Scan for the cell matching the given text and deliver its (X, Y) coordinate at center. 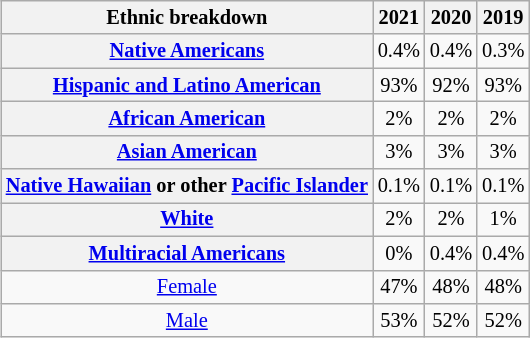
Multiracial Americans (187, 253)
2020 (451, 18)
92% (451, 85)
0.3% (503, 51)
53% (399, 321)
2021 (399, 18)
Asian American (187, 152)
White (187, 220)
0% (399, 253)
47% (399, 287)
African American (187, 119)
Native Hawaiian or other Pacific Islander (187, 186)
Ethnic breakdown (187, 18)
2019 (503, 18)
1% (503, 220)
Native Americans (187, 51)
Female (187, 287)
Male (187, 321)
Hispanic and Latino American (187, 85)
